Return the (x, y) coordinate for the center point of the cell that contains the specified text.  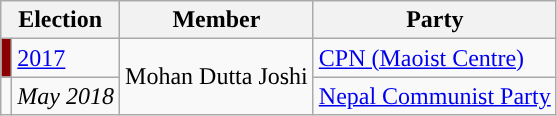
CPN (Maoist Centre) (434, 58)
Election (60, 20)
Mohan Dutta Joshi (217, 77)
May 2018 (66, 96)
Member (217, 20)
Party (434, 20)
Nepal Communist Party (434, 96)
2017 (66, 58)
